Determine the (x, y) coordinate at the center of the cell enclosing the given text.  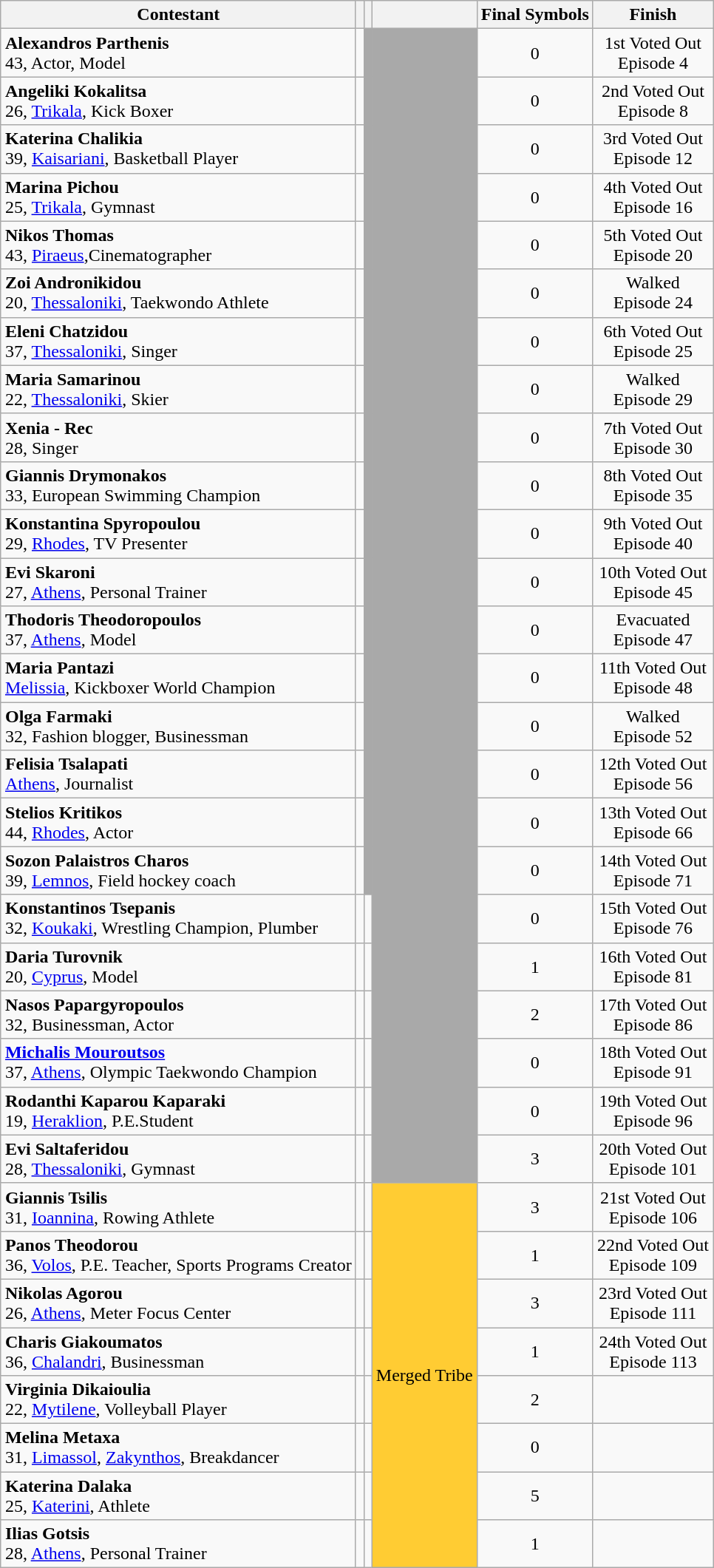
Rodanthi Kaparou Kaparaki 19, Heraklion, P.E.Student (178, 1110)
Nasos Papargyropoulos 32, Βusinessman, Actor (178, 1014)
Evi Saltaferidou 28, Thessaloniki, Gymnast (178, 1159)
Evi Skaroni27, Athens, Personal Trainer (178, 581)
Nikos Thomas 43, Piraeus,Cinematographer (178, 245)
18th Voted OutEpisode 91 (653, 1063)
1st Voted OutEpisode 4 (653, 53)
Nikolas Agorou 26, Athens, Μeter Focus Center (178, 1303)
Xenia - Rec 28, Singer (178, 438)
13th Voted OutEpisode 66 (653, 822)
Michalis Mouroutsos 37, Athens, Olympic Taekwondo Champion (178, 1063)
Panos Theodorou 36, Volos, P.E. Teacher, Sports Programs Creator (178, 1255)
4th Voted OutEpisode 16 (653, 197)
WalkedEpisode 24 (653, 293)
Konstantina Spyropoulou29, Rhodes, TV Presenter (178, 534)
12th Voted OutEpisode 56 (653, 775)
Finish (653, 15)
24th Voted OutEpisode 113 (653, 1351)
Maria Pantazi Melissia, Kickboxer World Champion (178, 679)
Olga Farmaki 32, Fashion blogger, Βusinessman (178, 726)
22nd Voted OutEpisode 109 (653, 1255)
Evacuated Episode 47 (653, 630)
23rd Voted OutEpisode 111 (653, 1303)
Melina Metaxa 31, Limassol, Zakynthos, Breakdancer (178, 1447)
14th Voted OutEpisode 71 (653, 871)
11th Voted OutEpisode 48 (653, 679)
Giannis Tsilis 31, Ioannina, Rowing Athlete (178, 1206)
Konstantinos Tsepanis 32, Koukaki, Wrestling Champion, Plumber (178, 918)
20th Voted OutEpisode 101 (653, 1159)
Sozon Palaistros Charos39, Lemnos, Field hockey coach (178, 871)
Final Symbols (535, 15)
Giannis Drymonakos 33, European Swimming Champion (178, 485)
Charis Giakoumatos 36, Chalandri, Βusinessman (178, 1351)
19th Voted OutEpisode 96 (653, 1110)
Katerina Chalikia39, Kaisariani, Basketball Player (178, 149)
Ilias Gotsis 28, Athens, Personal Trainer (178, 1544)
5 (535, 1496)
15th Voted OutEpisode 76 (653, 918)
6th Voted OutEpisode 25 (653, 342)
21st Voted OutEpisode 106 (653, 1206)
Alexandros Parthenis 43, Actor, Model (178, 53)
10th Voted OutEpisode 45 (653, 581)
8th Voted OutEpisode 35 (653, 485)
Felisia Tsalapati Athens, Journalist (178, 775)
WalkedEpisode 29 (653, 389)
Merged Tribe (424, 1375)
Eleni Chatzidou 37, Thessaloniki, Singer (178, 342)
16th Voted OutEpisode 81 (653, 967)
Contestant (178, 15)
3rd Voted OutEpisode 12 (653, 149)
7th Voted OutEpisode 30 (653, 438)
Thodoris Theodoropoulos 37, Athens, Model (178, 630)
2nd Voted OutEpisode 8 (653, 101)
17th Voted OutEpisode 86 (653, 1014)
Angeliki Kokalitsa 26, Trikala, Kick Boxer (178, 101)
9th Voted OutEpisode 40 (653, 534)
Maria Samarinou 22, Thessaloniki, Skier (178, 389)
5th Voted OutEpisode 20 (653, 245)
Zoi Andronikidou 20, Thessaloniki, Taekwondo Athlete (178, 293)
Walked Episode 52 (653, 726)
Stelios Kritikos 44, Rhodes, Actor (178, 822)
Marina Pichou 25, Trikala, Gymnast (178, 197)
Daria Turovnik 20, Cyprus, Model (178, 967)
Virginia Dikaioulia 22, Mytilene, Volleyball Player (178, 1400)
Katerina Dalaka 25, Katerini, Athlete (178, 1496)
